Scan for the cell matching the given text and deliver its (x, y) coordinate at center. 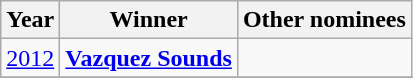
Vazquez Sounds (149, 58)
Other nominees (324, 20)
2012 (30, 58)
Year (30, 20)
Winner (149, 20)
